Capture the cell that displays the provided text and extract its (x, y) central coordinate. 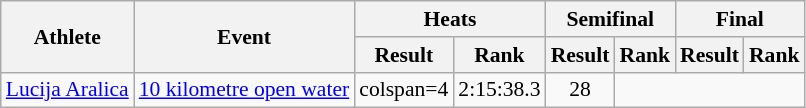
2:15:38.3 (499, 90)
colspan=4 (404, 90)
Lucija Aralica (68, 90)
Athlete (68, 36)
Heats (450, 19)
10 kilometre open water (244, 90)
Event (244, 36)
28 (580, 90)
Semifinal (610, 19)
Final (740, 19)
